From the cell containing the given text, extract its center point as [X, Y] coordinate. 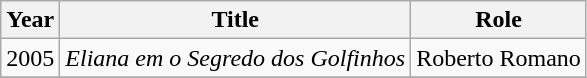
Eliana em o Segredo dos Golfinhos [236, 58]
Year [30, 20]
Role [499, 20]
Roberto Romano [499, 58]
2005 [30, 58]
Title [236, 20]
